Provide the (X, Y) coordinate of the cell's center where the given text is located.  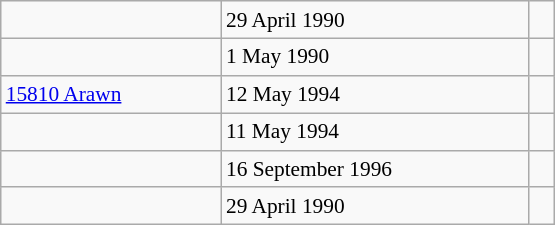
12 May 1994 (376, 94)
1 May 1990 (376, 56)
11 May 1994 (376, 132)
15810 Arawn (111, 94)
16 September 1996 (376, 168)
